Capture the cell that displays the provided text and extract its (x, y) central coordinate. 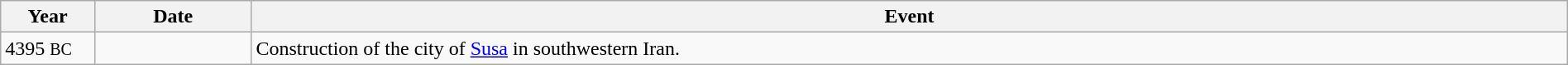
4395 BC (48, 48)
Event (910, 17)
Construction of the city of Susa in southwestern Iran. (910, 48)
Year (48, 17)
Date (172, 17)
